Provide the (X, Y) coordinate of the cell's center where the given text is located.  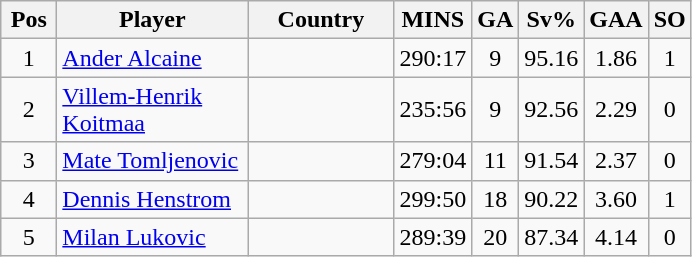
11 (496, 161)
Sv% (552, 20)
90.22 (552, 199)
4.14 (616, 237)
87.34 (552, 237)
2.37 (616, 161)
SO (670, 20)
Milan Lukovic (152, 237)
290:17 (433, 58)
Mate Tomljenovic (152, 161)
2 (29, 110)
95.16 (552, 58)
3 (29, 161)
92.56 (552, 110)
Ander Alcaine (152, 58)
Dennis Henstrom (152, 199)
Country (321, 20)
MINS (433, 20)
279:04 (433, 161)
18 (496, 199)
2.29 (616, 110)
GA (496, 20)
299:50 (433, 199)
GAA (616, 20)
3.60 (616, 199)
289:39 (433, 237)
1.86 (616, 58)
Player (152, 20)
Villem-Henrik Koitmaa (152, 110)
20 (496, 237)
91.54 (552, 161)
5 (29, 237)
235:56 (433, 110)
Pos (29, 20)
4 (29, 199)
